Return [X, Y] of the center of cell containing provided text 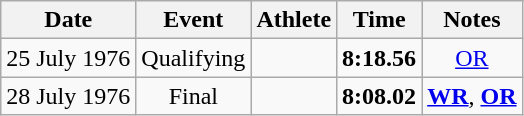
25 July 1976 [68, 58]
28 July 1976 [68, 96]
Time [380, 20]
Date [68, 20]
Notes [472, 20]
Final [194, 96]
8:08.02 [380, 96]
Qualifying [194, 58]
OR [472, 58]
8:18.56 [380, 58]
WR, OR [472, 96]
Athlete [294, 20]
Event [194, 20]
